From the cell containing the given text, extract its center point as [x, y] coordinate. 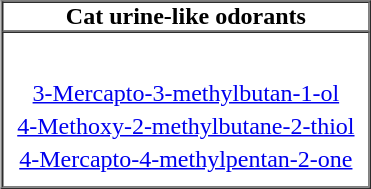
3-Mercapto-3-methylbutan-1-ol [186, 93]
Cat urine-like odorants [186, 17]
4-Methoxy-2-methylbutane-2-thiol [186, 126]
3-Mercapto-3-methylbutan-1-ol 4-Methoxy-2-methylbutane-2-thiol 4-Mercapto-4-methylpentan-2-one [186, 110]
4-Mercapto-4-methylpentan-2-one [186, 159]
